Return [x, y] of the center of cell containing provided text 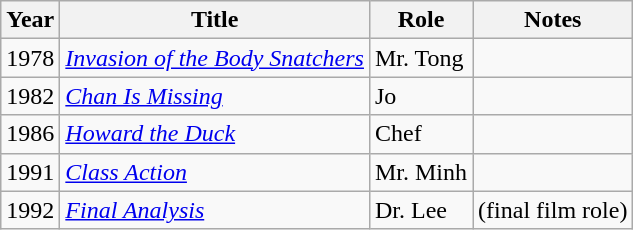
Chan Is Missing [215, 96]
Notes [553, 20]
1992 [30, 210]
Class Action [215, 172]
Final Analysis [215, 210]
Jo [420, 96]
1986 [30, 134]
1982 [30, 96]
(final film role) [553, 210]
1978 [30, 58]
Role [420, 20]
Title [215, 20]
Mr. Minh [420, 172]
1991 [30, 172]
Year [30, 20]
Mr. Tong [420, 58]
Howard the Duck [215, 134]
Invasion of the Body Snatchers [215, 58]
Chef [420, 134]
Dr. Lee [420, 210]
